Return the (x, y) coordinate for the center point of the cell that contains the specified text.  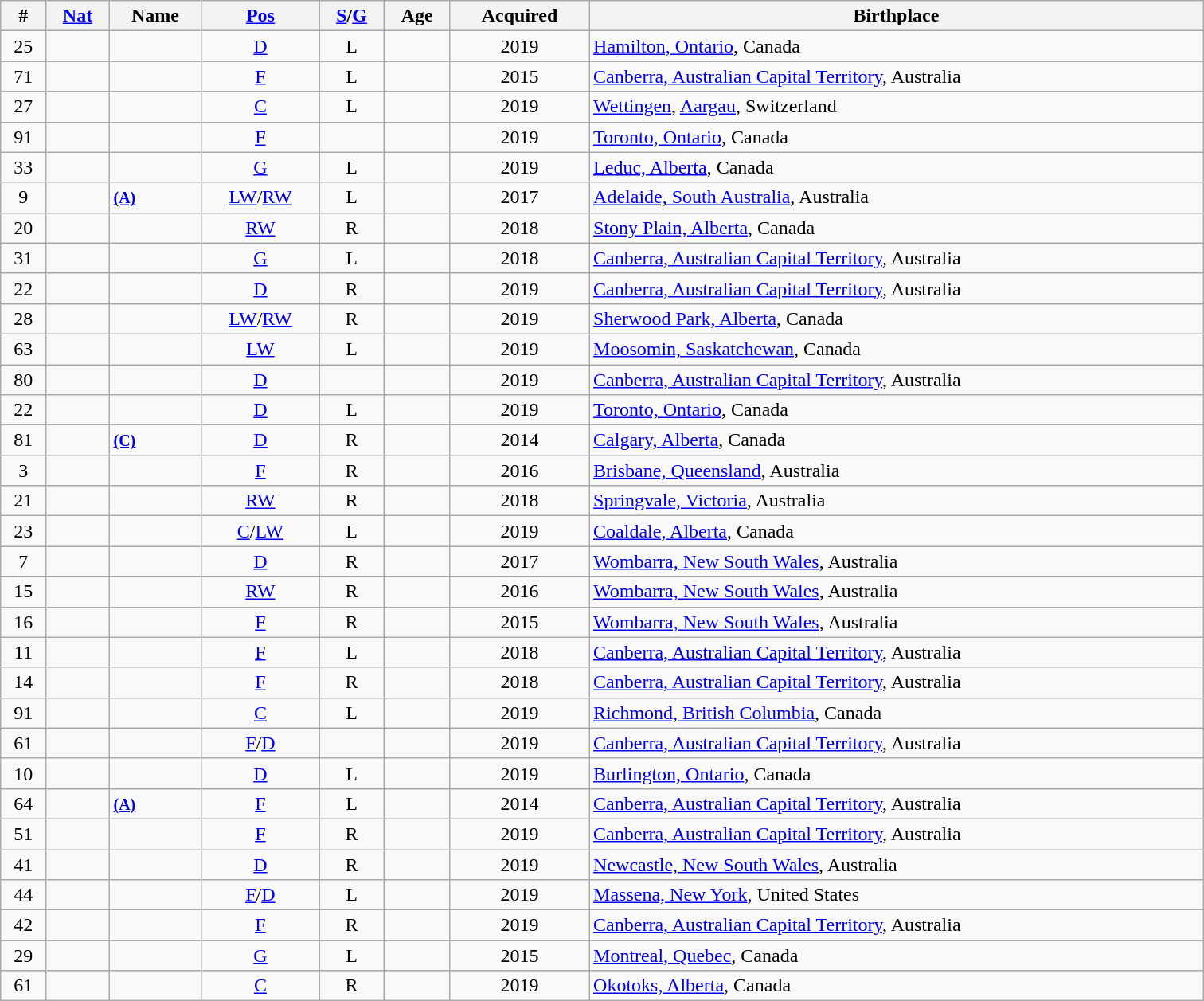
23 (24, 531)
Birthplace (897, 16)
Name (155, 16)
10 (24, 773)
42 (24, 925)
# (24, 16)
Moosomin, Saskatchewan, Canada (897, 349)
25 (24, 46)
Age (417, 16)
31 (24, 258)
63 (24, 349)
Sherwood Park, Alberta, Canada (897, 319)
80 (24, 380)
Acquired (519, 16)
20 (24, 228)
14 (24, 682)
Hamilton, Ontario, Canada (897, 46)
Coaldale, Alberta, Canada (897, 531)
Springvale, Victoria, Australia (897, 501)
Adelaide, South Australia, Australia (897, 197)
29 (24, 956)
Newcastle, New South Wales, Australia (897, 864)
LW (260, 349)
51 (24, 834)
Nat (78, 16)
C/LW (260, 531)
S/G (352, 16)
Pos (260, 16)
Okotoks, Alberta, Canada (897, 986)
71 (24, 76)
27 (24, 107)
81 (24, 440)
21 (24, 501)
Stony Plain, Alberta, Canada (897, 228)
Calgary, Alberta, Canada (897, 440)
Wettingen, Aargau, Switzerland (897, 107)
Massena, New York, United States (897, 895)
7 (24, 561)
Montreal, Quebec, Canada (897, 956)
33 (24, 167)
15 (24, 592)
16 (24, 622)
Richmond, British Columbia, Canada (897, 713)
Burlington, Ontario, Canada (897, 773)
Leduc, Alberta, Canada (897, 167)
(C) (155, 440)
11 (24, 652)
Brisbane, Queensland, Australia (897, 471)
41 (24, 864)
3 (24, 471)
44 (24, 895)
28 (24, 319)
64 (24, 804)
9 (24, 197)
